Search for the cell housing the specified text and yield its [x, y] center coordinate. 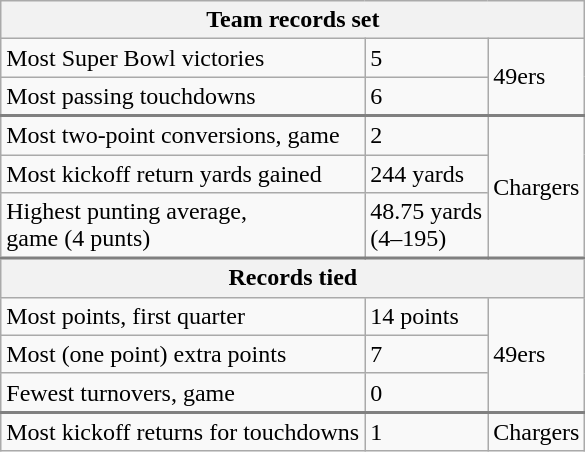
Most kickoff returns for touchdowns [183, 432]
Most points, first quarter [183, 316]
244 yards [426, 173]
Most Super Bowl victories [183, 58]
7 [426, 354]
1 [426, 432]
Most passing touchdowns [183, 96]
Most kickoff return yards gained [183, 173]
Fewest turnovers, game [183, 392]
Records tied [293, 278]
14 points [426, 316]
0 [426, 392]
Highest punting average,game (4 punts) [183, 226]
6 [426, 96]
5 [426, 58]
48.75 yards(4–195) [426, 226]
2 [426, 136]
Most two-point conversions, game [183, 136]
Most (one point) extra points [183, 354]
Team records set [293, 20]
